Identify which cell holds the provided text, then report its [X, Y] central coordinate. 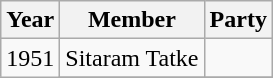
1951 [30, 58]
Sitaram Tatke [132, 58]
Year [30, 20]
Member [132, 20]
Party [238, 20]
